Pinpoint the cell where the given text exists, returning its [x, y] midpoint coordinate. 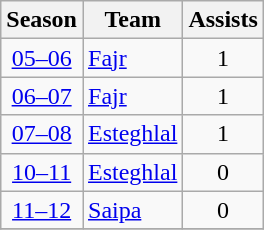
Season [42, 20]
10–11 [42, 172]
05–06 [42, 58]
Saipa [132, 210]
Team [132, 20]
11–12 [42, 210]
06–07 [42, 96]
Assists [223, 20]
07–08 [42, 134]
